Find where the given text appears and provide that cell's center as (x, y) coordinate. 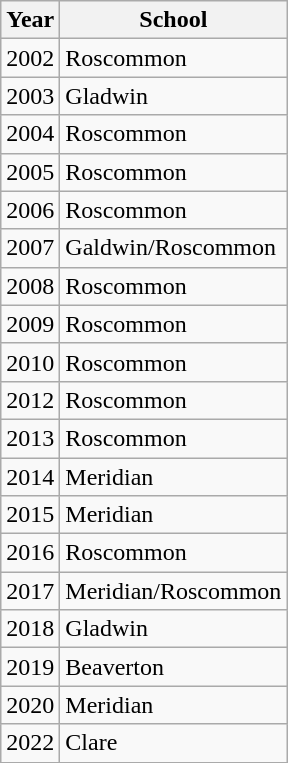
Galdwin/Roscommon (174, 248)
2010 (30, 362)
2014 (30, 477)
2020 (30, 705)
2015 (30, 515)
2002 (30, 58)
Year (30, 20)
Clare (174, 743)
2004 (30, 134)
School (174, 20)
2007 (30, 248)
Beaverton (174, 667)
2022 (30, 743)
2019 (30, 667)
2016 (30, 553)
2006 (30, 210)
2012 (30, 400)
2003 (30, 96)
2013 (30, 438)
2017 (30, 591)
2009 (30, 324)
2008 (30, 286)
Meridian/Roscommon (174, 591)
2005 (30, 172)
2018 (30, 629)
